Detect which cell encompasses the target text, then output its [x, y] center coordinate. 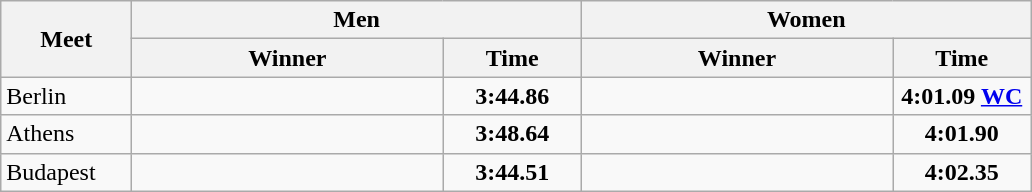
4:01.09 WC [962, 96]
3:44.86 [512, 96]
Women [806, 20]
Budapest [66, 172]
3:44.51 [512, 172]
Athens [66, 134]
Men [357, 20]
3:48.64 [512, 134]
4:01.90 [962, 134]
Berlin [66, 96]
4:02.35 [962, 172]
Meet [66, 39]
